Output the (x, y) coordinate of the center of the cell containing the given text.  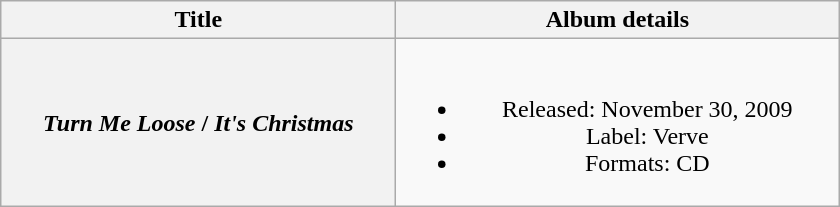
Title (198, 20)
Released: November 30, 2009Label: VerveFormats: CD (618, 122)
Album details (618, 20)
Turn Me Loose / It's Christmas (198, 122)
